Search for the cell housing the specified text and yield its [X, Y] center coordinate. 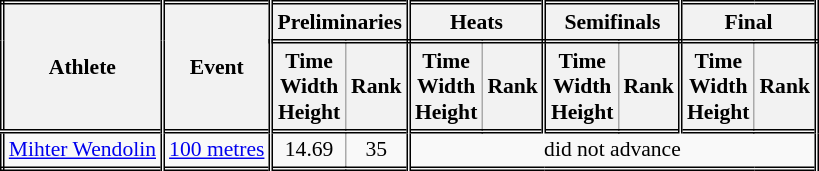
100 metres [217, 150]
Semifinals [612, 22]
35 [378, 150]
Heats [476, 22]
Athlete [82, 67]
did not advance [612, 150]
Final [748, 22]
Mihter Wendolin [82, 150]
Event [217, 67]
14.69 [308, 150]
Preliminaries [340, 22]
